Determine the [x, y] coordinate at the center of the cell enclosing the given text.  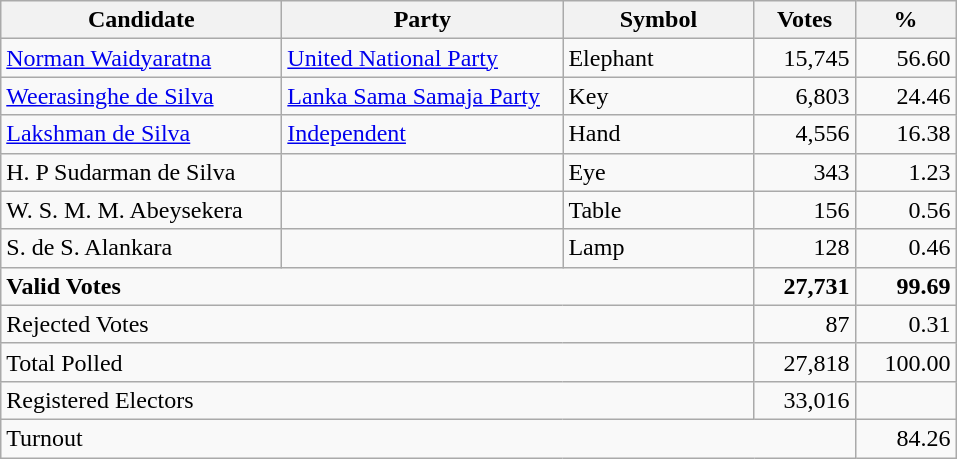
6,803 [804, 96]
Lakshman de Silva [142, 134]
1.23 [906, 172]
Norman Waidyaratna [142, 58]
Table [658, 210]
Rejected Votes [378, 324]
84.26 [906, 438]
Eye [658, 172]
Candidate [142, 20]
H. P Sudarman de Silva [142, 172]
33,016 [804, 400]
Turnout [428, 438]
0.46 [906, 248]
Party [422, 20]
27,818 [804, 362]
99.69 [906, 286]
24.46 [906, 96]
Elephant [658, 58]
Registered Electors [378, 400]
W. S. M. M. Abeysekera [142, 210]
Lamp [658, 248]
Symbol [658, 20]
15,745 [804, 58]
0.31 [906, 324]
56.60 [906, 58]
4,556 [804, 134]
Independent [422, 134]
Valid Votes [378, 286]
100.00 [906, 362]
% [906, 20]
343 [804, 172]
Key [658, 96]
16.38 [906, 134]
87 [804, 324]
Hand [658, 134]
S. de S. Alankara [142, 248]
Total Polled [378, 362]
27,731 [804, 286]
United National Party [422, 58]
Lanka Sama Samaja Party [422, 96]
Weerasinghe de Silva [142, 96]
Votes [804, 20]
128 [804, 248]
0.56 [906, 210]
156 [804, 210]
